For the text-containing cell, return its midpoint in (x, y) coordinate format. 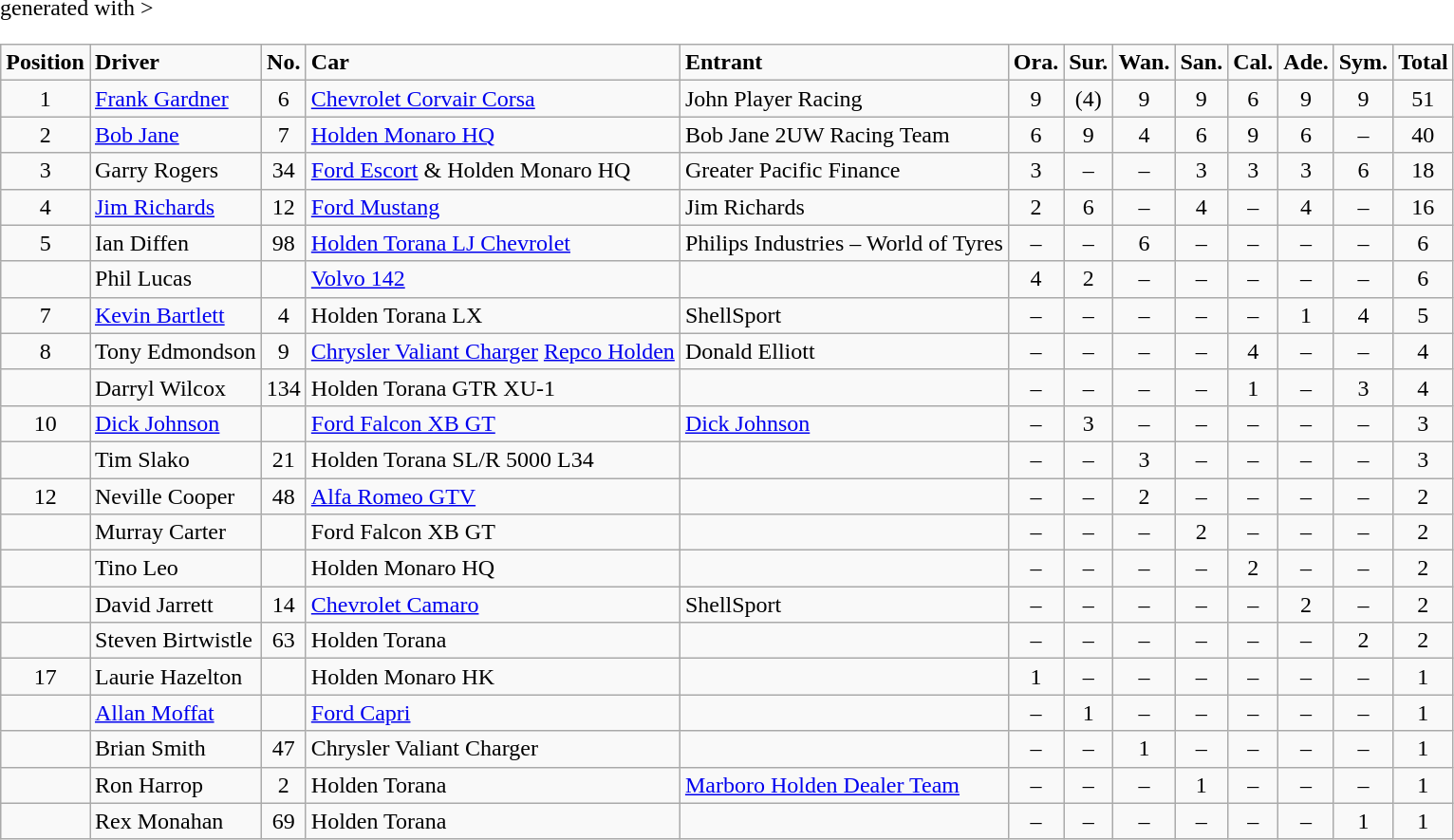
Steven Birtwistle (175, 641)
63 (283, 641)
69 (283, 821)
Wan. (1145, 63)
Holden Torana GTR XU-1 (493, 387)
Bob Jane 2UW Racing Team (844, 135)
Holden Torana SL/R 5000 L34 (493, 459)
Philips Industries – World of Tyres (844, 243)
Holden Torana LX (493, 315)
Garry Rogers (175, 171)
Ron Harrop (175, 785)
16 (1424, 207)
Laurie Hazelton (175, 677)
Entrant (844, 63)
Chevrolet Camaro (493, 605)
Volvo 142 (493, 279)
Ford Mustang (493, 207)
18 (1424, 171)
Sur. (1089, 63)
Neville Cooper (175, 496)
Ade. (1306, 63)
Holden Torana LJ Chevrolet (493, 243)
Alfa Romeo GTV (493, 496)
8 (46, 351)
47 (283, 749)
Ford Capri (493, 713)
Tony Edmondson (175, 351)
14 (283, 605)
Holden Monaro HK (493, 677)
34 (283, 171)
Bob Jane (175, 135)
Darryl Wilcox (175, 387)
Car (493, 63)
Ian Diffen (175, 243)
Total (1424, 63)
Greater Pacific Finance (844, 171)
Tino Leo (175, 569)
Rex Monahan (175, 821)
(4) (1089, 99)
Allan Moffat (175, 713)
Frank Gardner (175, 99)
Chrysler Valiant Charger (493, 749)
Kevin Bartlett (175, 315)
Murray Carter (175, 532)
98 (283, 243)
21 (283, 459)
134 (283, 387)
No. (283, 63)
Marboro Holden Dealer Team (844, 785)
40 (1424, 135)
Chevrolet Corvair Corsa (493, 99)
48 (283, 496)
17 (46, 677)
Phil Lucas (175, 279)
John Player Racing (844, 99)
Donald Elliott (844, 351)
Ford Escort & Holden Monaro HQ (493, 171)
David Jarrett (175, 605)
Brian Smith (175, 749)
Ora. (1035, 63)
10 (46, 423)
Driver (175, 63)
Sym. (1363, 63)
Chrysler Valiant Charger Repco Holden (493, 351)
Tim Slako (175, 459)
San. (1202, 63)
Cal. (1253, 63)
Position (46, 63)
51 (1424, 99)
